Return (x, y) of the center of cell containing provided text 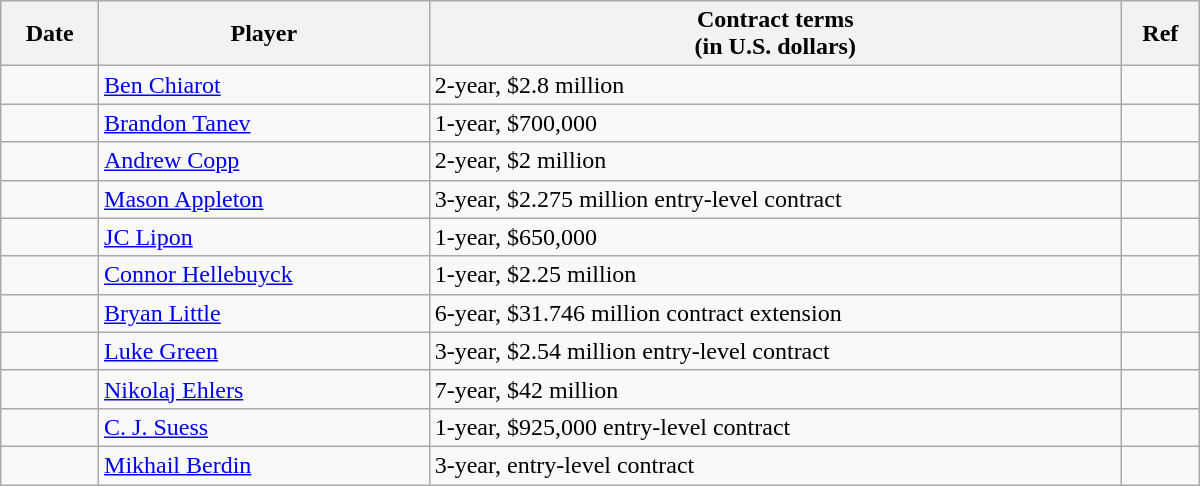
Bryan Little (264, 313)
Connor Hellebuyck (264, 275)
Mason Appleton (264, 199)
Ref (1160, 34)
Contract terms(in U.S. dollars) (775, 34)
3-year, $2.54 million entry-level contract (775, 351)
2-year, $2.8 million (775, 85)
2-year, $2 million (775, 161)
Player (264, 34)
Brandon Tanev (264, 123)
1-year, $2.25 million (775, 275)
JC Lipon (264, 237)
Nikolaj Ehlers (264, 389)
3-year, entry-level contract (775, 465)
Luke Green (264, 351)
Mikhail Berdin (264, 465)
Ben Chiarot (264, 85)
1-year, $650,000 (775, 237)
3-year, $2.275 million entry-level contract (775, 199)
1-year, $700,000 (775, 123)
6-year, $31.746 million contract extension (775, 313)
7-year, $42 million (775, 389)
C. J. Suess (264, 427)
Andrew Copp (264, 161)
Date (50, 34)
1-year, $925,000 entry-level contract (775, 427)
